For the text-containing cell, return its midpoint in [X, Y] coordinate format. 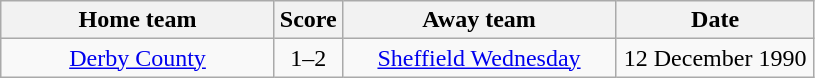
Derby County [138, 58]
Score [308, 20]
1–2 [308, 58]
12 December 1990 [716, 58]
Sheffield Wednesday [479, 58]
Date [716, 20]
Home team [138, 20]
Away team [479, 20]
